Output the (x, y) coordinate of the center of the cell containing the given text.  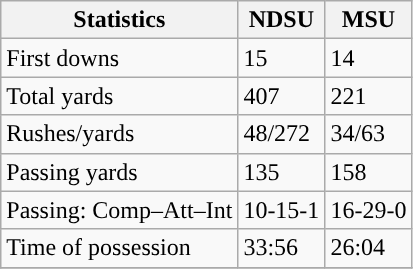
221 (368, 96)
Statistics (120, 20)
NDSU (282, 20)
Passing: Comp–Att–Int (120, 210)
Passing yards (120, 172)
First downs (120, 58)
10-15-1 (282, 210)
Time of possession (120, 248)
16-29-0 (368, 210)
158 (368, 172)
26:04 (368, 248)
MSU (368, 20)
48/272 (282, 134)
15 (282, 58)
14 (368, 58)
Total yards (120, 96)
34/63 (368, 134)
Rushes/yards (120, 134)
135 (282, 172)
33:56 (282, 248)
407 (282, 96)
